Scan for the cell matching the given text and deliver its (x, y) coordinate at center. 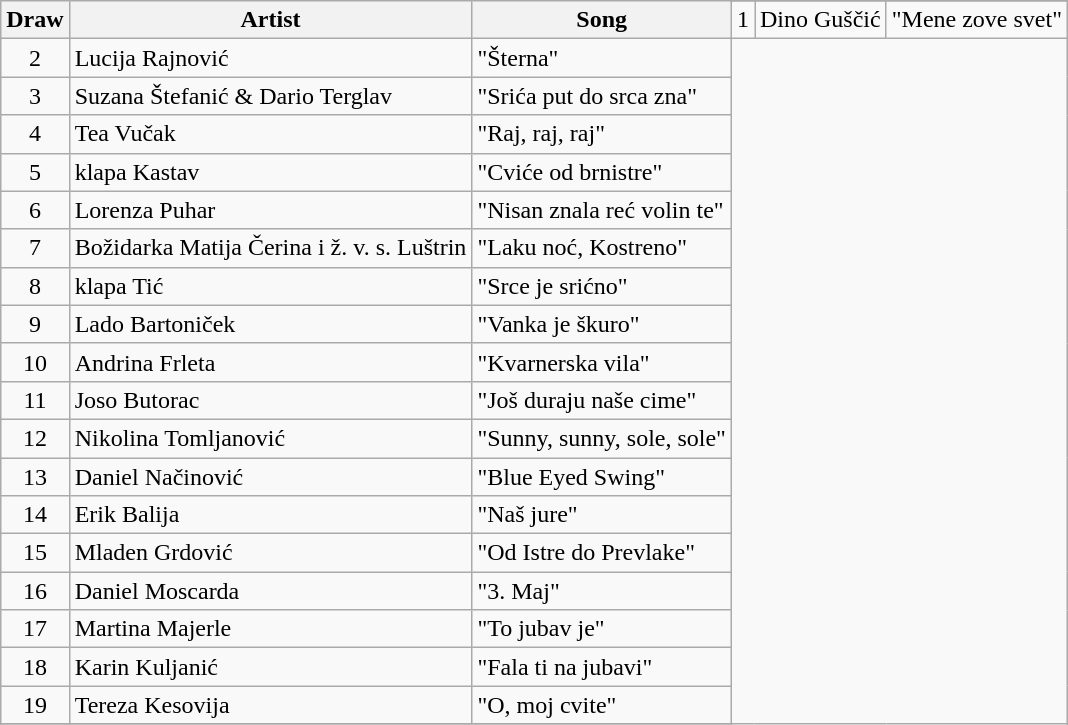
15 (35, 553)
Song (602, 20)
2 (35, 58)
7 (35, 248)
11 (35, 400)
"Nisan znala reć volin te" (602, 210)
"Srića put do srca zna" (602, 96)
"Kvarnerska vila" (602, 362)
"3. Maj" (602, 591)
Nikolina Tomljanović (270, 438)
Božidarka Matija Čerina i ž. v. s. Luštrin (270, 248)
"O, moj cvite" (602, 705)
17 (35, 629)
Daniel Moscarda (270, 591)
4 (35, 134)
"To jubav je" (602, 629)
"Raj, raj, raj" (602, 134)
19 (35, 705)
Dino Guščić (820, 20)
16 (35, 591)
8 (35, 286)
10 (35, 362)
Karin Kuljanić (270, 667)
Daniel Načinović (270, 477)
"Fala ti na jubavi" (602, 667)
"Sunny, sunny, sole, sole" (602, 438)
Mladen Grdović (270, 553)
"Od Istre do Prevlake" (602, 553)
9 (35, 324)
5 (35, 172)
Lado Bartoniček (270, 324)
"Srce je srićno" (602, 286)
"Još duraju naše cime" (602, 400)
"Cviće od brnistre" (602, 172)
Joso Butorac (270, 400)
Lucija Rajnović (270, 58)
18 (35, 667)
Tea Vučak (270, 134)
13 (35, 477)
Lorenza Puhar (270, 210)
"Vanka je škuro" (602, 324)
Draw (35, 20)
3 (35, 96)
"Mene zove svet" (976, 20)
klapa Kastav (270, 172)
Martina Majerle (270, 629)
"Blue Eyed Swing" (602, 477)
"Naš jure" (602, 515)
6 (35, 210)
14 (35, 515)
"Šterna" (602, 58)
Suzana Štefanić & Dario Terglav (270, 96)
"Laku noć, Kostreno" (602, 248)
1 (742, 20)
Erik Balija (270, 515)
12 (35, 438)
klapa Tić (270, 286)
Tereza Kesovija (270, 705)
Artist (270, 20)
Andrina Frleta (270, 362)
